From the cell containing the given text, extract its center point as (X, Y) coordinate. 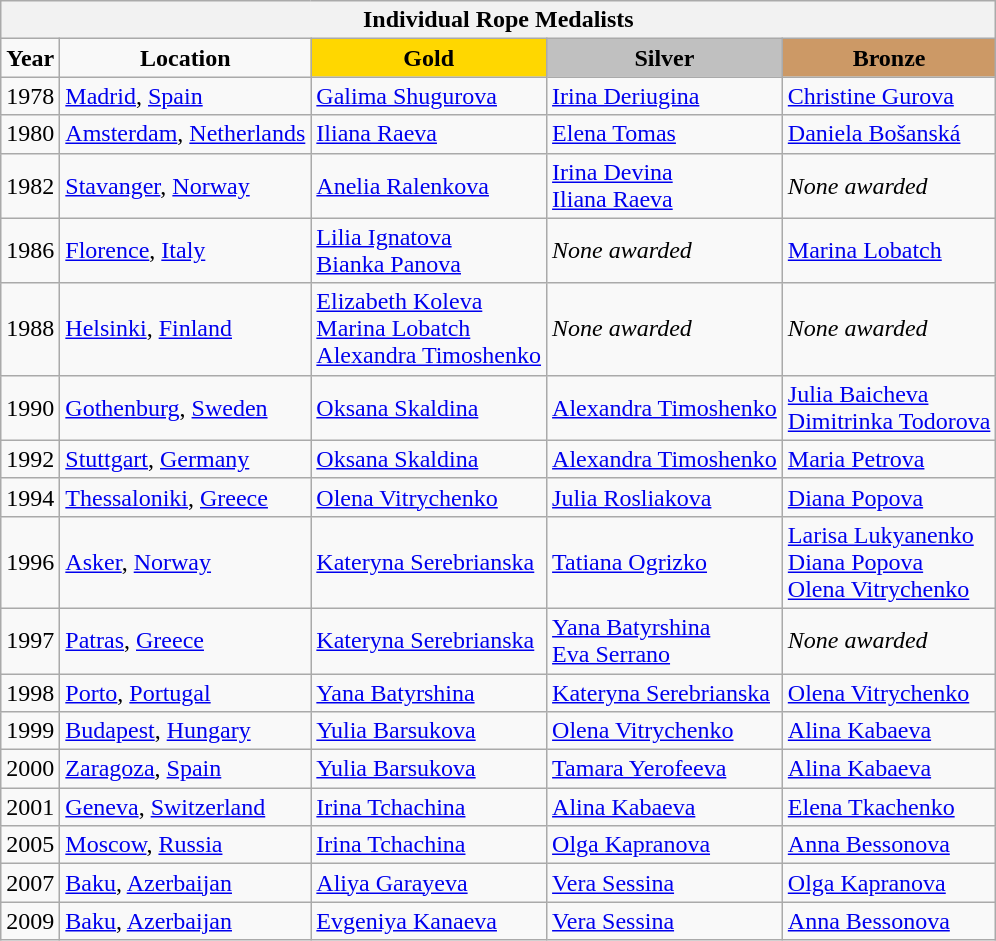
Asker, Norway (186, 562)
Patras, Greece (186, 640)
Bronze (889, 58)
Marina Lobatch (889, 250)
Thessaloniki, Greece (186, 497)
Yana Batyrshina Eva Serrano (665, 640)
Aliya Garayeva (429, 883)
1996 (30, 562)
2000 (30, 769)
Evgeniya Kanaeva (429, 921)
2007 (30, 883)
Galima Shugurova (429, 96)
Maria Petrova (889, 459)
Julia Rosliakova (665, 497)
Diana Popova (889, 497)
1980 (30, 134)
Elena Tkachenko (889, 807)
Madrid, Spain (186, 96)
1997 (30, 640)
Helsinki, Finland (186, 329)
Individual Rope Medalists (498, 20)
Zaragoza, Spain (186, 769)
Stavanger, Norway (186, 186)
Amsterdam, Netherlands (186, 134)
Year (30, 58)
Tatiana Ogrizko (665, 562)
Moscow, Russia (186, 845)
Location (186, 58)
2001 (30, 807)
Silver (665, 58)
1990 (30, 408)
Yana Batyrshina (429, 693)
Julia Baicheva Dimitrinka Todorova (889, 408)
Anelia Ralenkova (429, 186)
Tamara Yerofeeva (665, 769)
1998 (30, 693)
2009 (30, 921)
1994 (30, 497)
Lilia Ignatova Bianka Panova (429, 250)
1988 (30, 329)
Elizabeth Koleva Marina Lobatch Alexandra Timoshenko (429, 329)
Budapest, Hungary (186, 731)
Porto, Portugal (186, 693)
1978 (30, 96)
Larisa Lukyanenko Diana Popova Olena Vitrychenko (889, 562)
Christine Gurova (889, 96)
Iliana Raeva (429, 134)
1992 (30, 459)
2005 (30, 845)
Gothenburg, Sweden (186, 408)
Irina Devina Iliana Raeva (665, 186)
Florence, Italy (186, 250)
Stuttgart, Germany (186, 459)
Daniela Bošanská (889, 134)
1999 (30, 731)
Gold (429, 58)
Geneva, Switzerland (186, 807)
Irina Deriugina (665, 96)
1982 (30, 186)
Elena Tomas (665, 134)
1986 (30, 250)
